From the cell containing the given text, extract its center point as [x, y] coordinate. 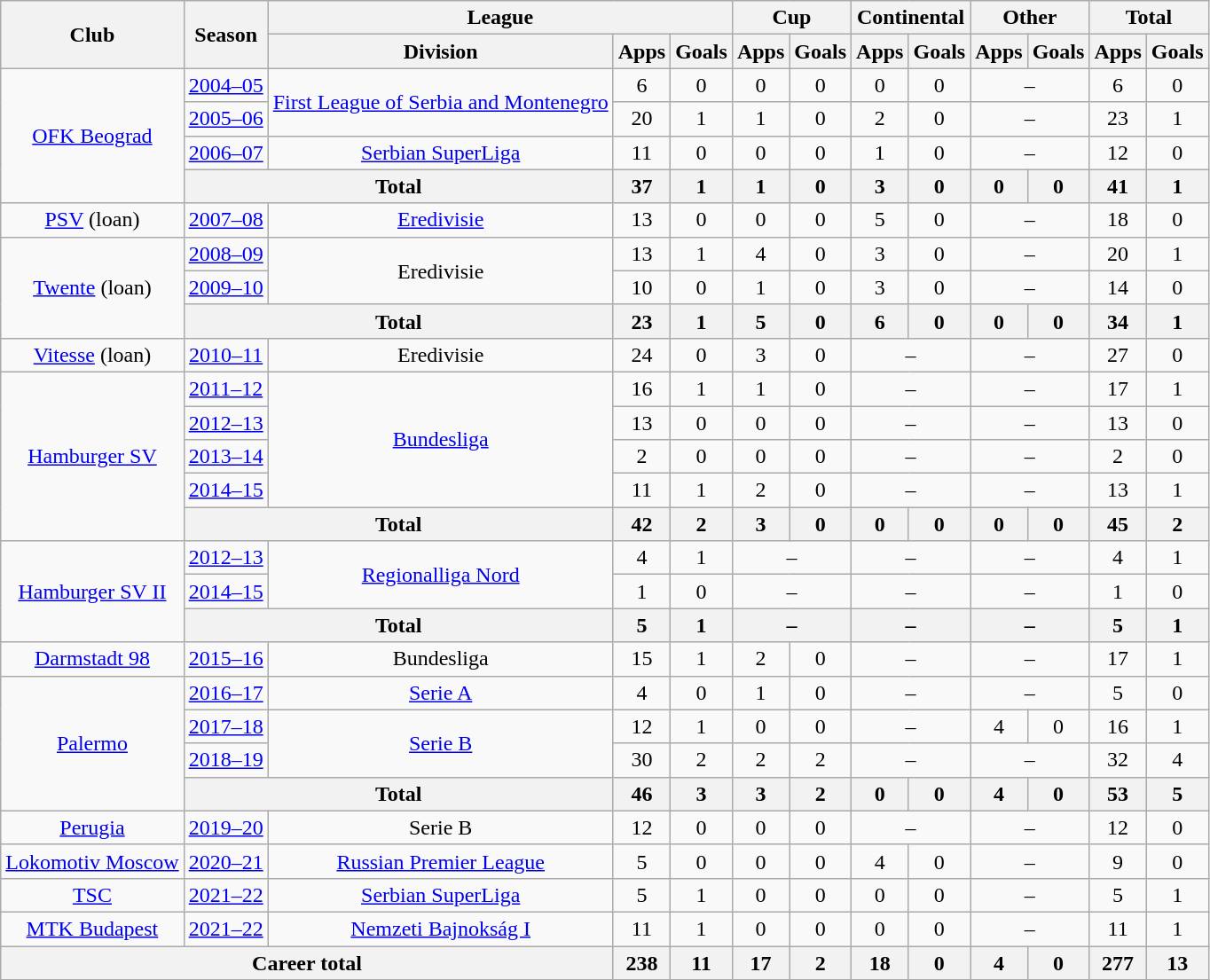
2017–18 [225, 726]
2015–16 [225, 659]
Season [225, 35]
2009–10 [225, 287]
Perugia [92, 827]
14 [1118, 287]
MTK Budapest [92, 929]
OFK Beograd [92, 136]
27 [1118, 355]
Cup [791, 18]
24 [641, 355]
Hamburger SV II [92, 592]
2016–17 [225, 693]
Palermo [92, 743]
30 [641, 760]
Russian Premier League [440, 861]
46 [641, 794]
2005–06 [225, 119]
Division [440, 51]
2011–12 [225, 388]
PSV (loan) [92, 220]
9 [1118, 861]
2019–20 [225, 827]
42 [641, 524]
41 [1118, 186]
Other [1030, 18]
Regionalliga Nord [440, 575]
2006–07 [225, 153]
32 [1118, 760]
Twente (loan) [92, 287]
First League of Serbia and Montenegro [440, 102]
15 [641, 659]
2020–21 [225, 861]
Nemzeti Bajnokság I [440, 929]
2004–05 [225, 85]
2018–19 [225, 760]
Hamburger SV [92, 456]
Career total [307, 962]
2010–11 [225, 355]
Vitesse (loan) [92, 355]
53 [1118, 794]
TSC [92, 895]
34 [1118, 321]
Lokomotiv Moscow [92, 861]
League [500, 18]
2007–08 [225, 220]
37 [641, 186]
Darmstadt 98 [92, 659]
Club [92, 35]
Continental [911, 18]
277 [1118, 962]
Serie A [440, 693]
2013–14 [225, 457]
45 [1118, 524]
238 [641, 962]
10 [641, 287]
2008–09 [225, 254]
